Scan for the cell matching the given text and deliver its (X, Y) coordinate at center. 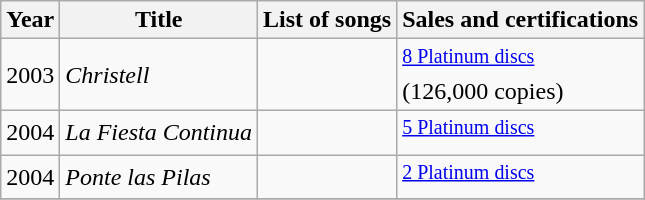
Year (30, 20)
Christell (159, 75)
2 Platinum discs (520, 178)
La Fiesta Continua (159, 132)
Sales and certifications (520, 20)
2003 (30, 75)
Title (159, 20)
8 Platinum discs (126,000 copies) (520, 75)
5 Platinum discs (520, 132)
List of songs (328, 20)
Ponte las Pilas (159, 178)
